Output the [x, y] coordinate of the center of the cell containing the given text.  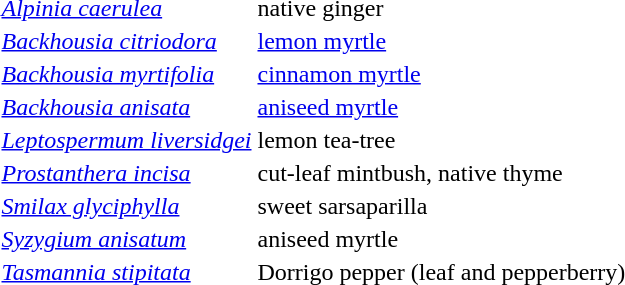
Smilax glyciphylla [126, 206]
Backhousia myrtifolia [126, 74]
Backhousia anisata [126, 107]
Leptospermum liversidgei [126, 140]
Backhousia citriodora [126, 41]
Prostanthera incisa [126, 173]
Syzygium anisatum [126, 239]
